Determine the [X, Y] coordinate at the center of the cell enclosing the given text.  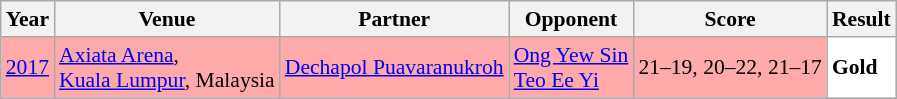
Axiata Arena,Kuala Lumpur, Malaysia [167, 68]
Result [862, 19]
Venue [167, 19]
2017 [28, 68]
Ong Yew Sin Teo Ee Yi [572, 68]
21–19, 20–22, 21–17 [730, 68]
Score [730, 19]
Year [28, 19]
Dechapol Puavaranukroh [394, 68]
Gold [862, 68]
Opponent [572, 19]
Partner [394, 19]
